Output the (x, y) coordinate of the center of the cell containing the given text.  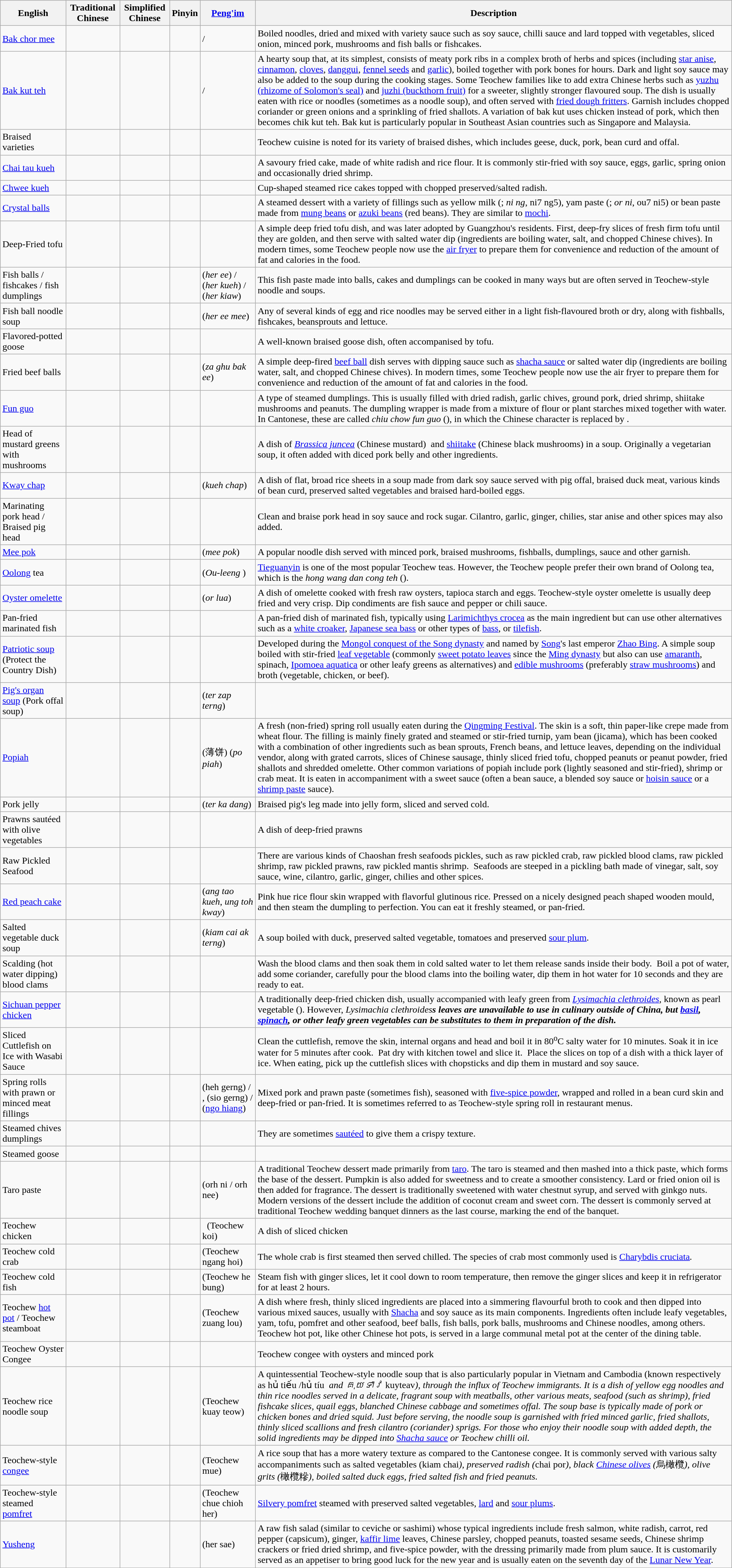
Red peach cake (33, 902)
(kiam cai ak terng) (228, 938)
Fun guo (33, 408)
Clean and braise pork head in soy sauce and rock sugar. Cilantro, garlic, ginger, chilies, star anise and other spices may also added. (493, 522)
Simplified Chinese (145, 13)
Teochew Oyster Congee (33, 1354)
Marinating pork head / Braised pig head (33, 522)
(ter ka dang) (228, 804)
Chwee kueh (33, 188)
Chai tau kueh (33, 167)
(her ee) / (her kueh) / (her kiaw) (228, 285)
Patriotic soup (Protect the Country Dish) (33, 659)
(kueh chap) (228, 486)
English (33, 13)
Flavored-potted goose (33, 341)
A soup boiled with duck, preserved salted vegetable, tomatoes and preserved sour plum. (493, 938)
(her ee mee) (228, 316)
(Teochew zuang lou) (228, 1318)
Teochew cuisine is noted for its variety of braised dishes, which includes geese, duck, pork, bean curd and offal. (493, 142)
Pork jelly (33, 804)
Steamed goose (33, 1154)
(Teochew chue chioh her) (228, 1503)
Braised varieties (33, 142)
The whole crab is first steamed then served chilled. The species of crab most commonly used is Charybdis cruciata. (493, 1256)
(za ghu bak ee) (228, 372)
Braised pig's leg made into jelly form, sliced and served cold. (493, 804)
Teochew-style steamed pomfret (33, 1503)
Fried beef balls (33, 372)
(薄饼) (po piah) (228, 758)
They are sometimes sautéed to give them a crispy texture. (493, 1133)
Teochew chicken (33, 1231)
Taro paste (33, 1190)
Steam fish with ginger slices, let it cool down to room temperature, then remove the ginger slices and keep it in refrigerator for at least 2 hours. (493, 1282)
Traditional Chinese (93, 13)
(Teochew koi) (228, 1231)
Sliced Cuttlefish on Ice with Wasabi Sauce (33, 1051)
(Teochew mue) (228, 1465)
Raw Pickled Seafood (33, 866)
A dish of deep-fried prawns (493, 830)
Teochew cold crab (33, 1256)
Deep-Fried tofu (33, 244)
Salted vegetable duck soup (33, 938)
Prawns sautéed with olive vegetables (33, 830)
Kway chap (33, 486)
Bak chor mee (33, 38)
(or lua) (228, 598)
Bak kut teh (33, 90)
Oolong tea (33, 573)
Teochew cold fish (33, 1282)
Scalding (hot water dipping) blood clams (33, 974)
Sichuan pepper chicken (33, 1010)
(orh ni / orh nee) (228, 1190)
(Teochew kuay teow) (228, 1406)
Peng'im (228, 13)
Pan-fried marinated fish (33, 623)
Fish ball noodle soup (33, 316)
Description (493, 13)
(her sae) (228, 1544)
Pinyin (185, 13)
(Ou-leeng ) (228, 573)
(mee pok) (228, 552)
Mee pok (33, 552)
Teochew-style congee (33, 1465)
Popiah (33, 758)
(Teochew he bung) (228, 1282)
A dish of sliced chicken (493, 1231)
(ter zap terng) (228, 700)
(heh gerng) / , (sio gerng) / (ngo hiang) (228, 1097)
Silvery pomfret steamed with preserved salted vegetables, lard and sour plums. (493, 1503)
Crystal balls (33, 208)
Steamed chives dumplings (33, 1133)
Teochew congee with oysters and minced pork (493, 1354)
This fish paste made into balls, cakes and dumplings can be cooked in many ways but are often served in Teochew-style noodle and soups. (493, 285)
(Teochew ngang hoi) (228, 1256)
Spring rolls with prawn or minced meat fillings (33, 1097)
Yusheng (33, 1544)
Oyster omelette (33, 598)
Pig's organ soup (Pork offal soup) (33, 700)
A well-known braised goose dish, often accompanised by tofu. (493, 341)
Cup-shaped steamed rice cakes topped with chopped preserved/salted radish. (493, 188)
A popular noodle dish served with minced pork, braised mushrooms, fishballs, dumplings, sauce and other garnish. (493, 552)
Head of mustard greens with mushrooms (33, 450)
Teochew hot pot / Teochew steamboat (33, 1318)
Fish balls / fishcakes / fish dumplings (33, 285)
Teochew rice noodle soup (33, 1406)
(ang tao kueh, ung toh kway) (228, 902)
